Return (X, Y) of the center of cell containing provided text 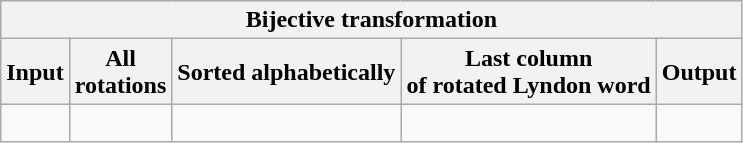
Allrotations (120, 72)
Bijective transformation (372, 20)
Last columnof rotated Lyndon word (528, 72)
Input (35, 72)
Sorted alphabetically (286, 72)
Output (699, 72)
